Find where the given text appears and provide that cell's center as [X, Y] coordinate. 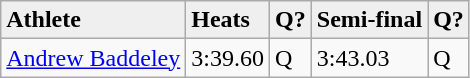
Heats [228, 20]
3:43.03 [369, 58]
3:39.60 [228, 58]
Andrew Baddeley [94, 58]
Semi-final [369, 20]
Athlete [94, 20]
